Pinpoint the cell where the given text exists, returning its (x, y) midpoint coordinate. 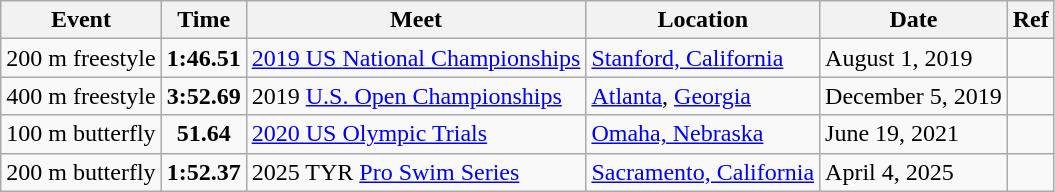
1:52.37 (204, 172)
2020 US Olympic Trials (416, 134)
Ref (1030, 20)
Meet (416, 20)
December 5, 2019 (914, 96)
51.64 (204, 134)
April 4, 2025 (914, 172)
Event (81, 20)
1:46.51 (204, 58)
June 19, 2021 (914, 134)
400 m freestyle (81, 96)
200 m butterfly (81, 172)
2019 U.S. Open Championships (416, 96)
August 1, 2019 (914, 58)
Time (204, 20)
Date (914, 20)
Location (703, 20)
2019 US National Championships (416, 58)
3:52.69 (204, 96)
Omaha, Nebraska (703, 134)
Atlanta, Georgia (703, 96)
Stanford, California (703, 58)
2025 TYR Pro Swim Series (416, 172)
100 m butterfly (81, 134)
200 m freestyle (81, 58)
Sacramento, California (703, 172)
